Search for the cell housing the specified text and yield its (X, Y) center coordinate. 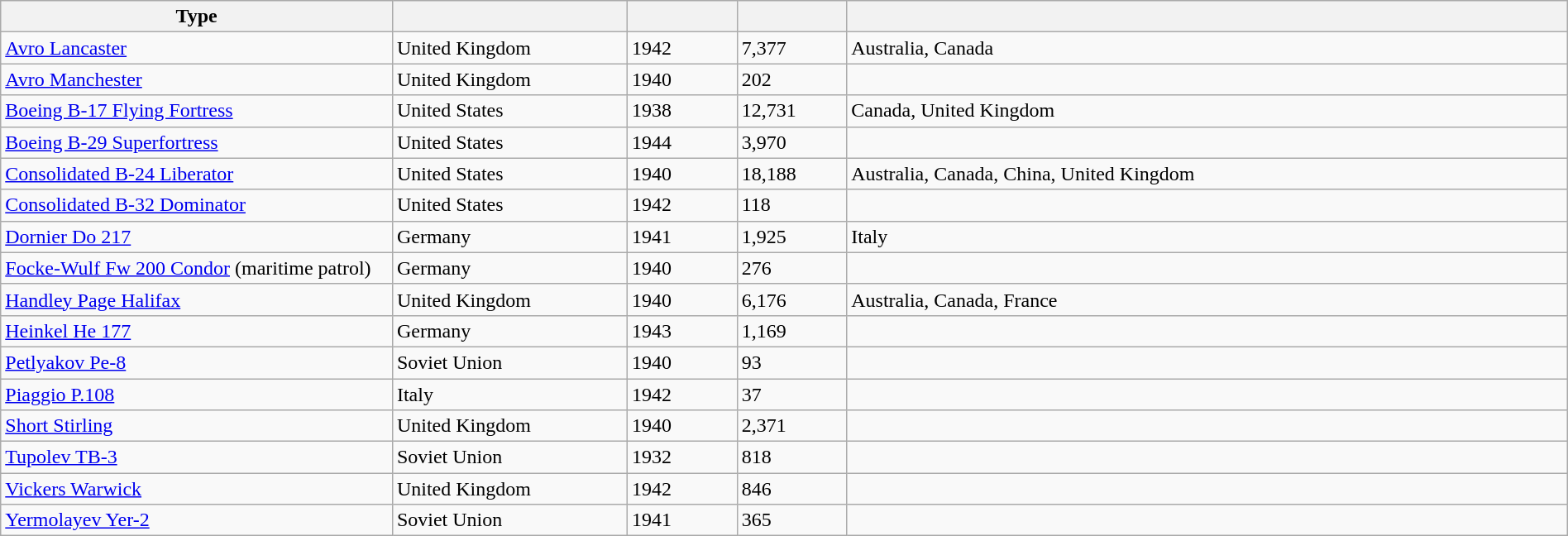
276 (792, 268)
Australia, Canada, China, United Kingdom (1207, 174)
Dornier Do 217 (197, 237)
Focke-Wulf Fw 200 Condor (maritime patrol) (197, 268)
1944 (683, 142)
Petlyakov Pe-8 (197, 362)
1943 (683, 331)
Australia, Canada (1207, 48)
Boeing B-17 Flying Fortress (197, 111)
Tupolev TB-3 (197, 457)
18,188 (792, 174)
6,176 (792, 299)
3,970 (792, 142)
Handley Page Halifax (197, 299)
118 (792, 205)
2,371 (792, 426)
818 (792, 457)
37 (792, 395)
Canada, United Kingdom (1207, 111)
1,169 (792, 331)
846 (792, 489)
Avro Manchester (197, 79)
Piaggio P.108 (197, 395)
93 (792, 362)
Consolidated B-32 Dominator (197, 205)
Consolidated B-24 Liberator (197, 174)
Short Stirling (197, 426)
12,731 (792, 111)
Vickers Warwick (197, 489)
202 (792, 79)
1938 (683, 111)
1,925 (792, 237)
365 (792, 520)
Avro Lancaster (197, 48)
Heinkel He 177 (197, 331)
Boeing B-29 Superfortress (197, 142)
7,377 (792, 48)
Type (197, 17)
Yermolayev Yer-2 (197, 520)
Australia, Canada, France (1207, 299)
1932 (683, 457)
